Detect which cell encompasses the target text, then output its (x, y) center coordinate. 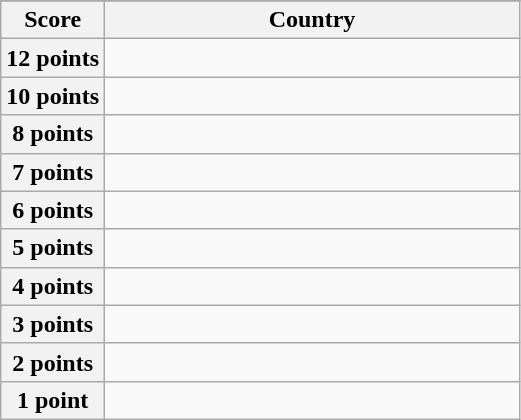
2 points (53, 362)
6 points (53, 210)
7 points (53, 172)
3 points (53, 324)
10 points (53, 96)
Country (312, 20)
4 points (53, 286)
8 points (53, 134)
5 points (53, 248)
Score (53, 20)
12 points (53, 58)
1 point (53, 400)
